Capture the cell that displays the provided text and extract its [X, Y] central coordinate. 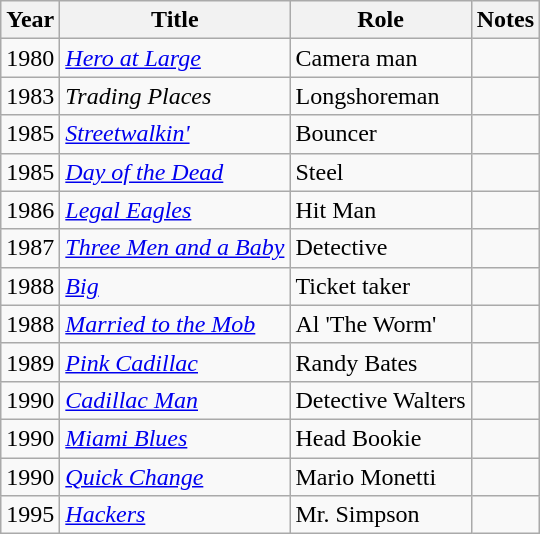
Day of the Dead [175, 172]
Hit Man [380, 210]
Three Men and a Baby [175, 248]
Mario Monetti [380, 477]
Steel [380, 172]
Streetwalkin' [175, 134]
Title [175, 20]
1995 [30, 515]
Mr. Simpson [380, 515]
Camera man [380, 58]
Big [175, 286]
Cadillac Man [175, 400]
Hackers [175, 515]
Al 'The Worm' [380, 324]
Notes [505, 20]
Trading Places [175, 96]
1983 [30, 96]
1986 [30, 210]
1980 [30, 58]
Detective [380, 248]
Ticket taker [380, 286]
Head Bookie [380, 438]
Longshoreman [380, 96]
Legal Eagles [175, 210]
1987 [30, 248]
Randy Bates [380, 362]
Year [30, 20]
Hero at Large [175, 58]
1989 [30, 362]
Married to the Mob [175, 324]
Quick Change [175, 477]
Bouncer [380, 134]
Detective Walters [380, 400]
Pink Cadillac [175, 362]
Miami Blues [175, 438]
Role [380, 20]
